Extract the [x, y] coordinate from the center of the cell holding the provided text.  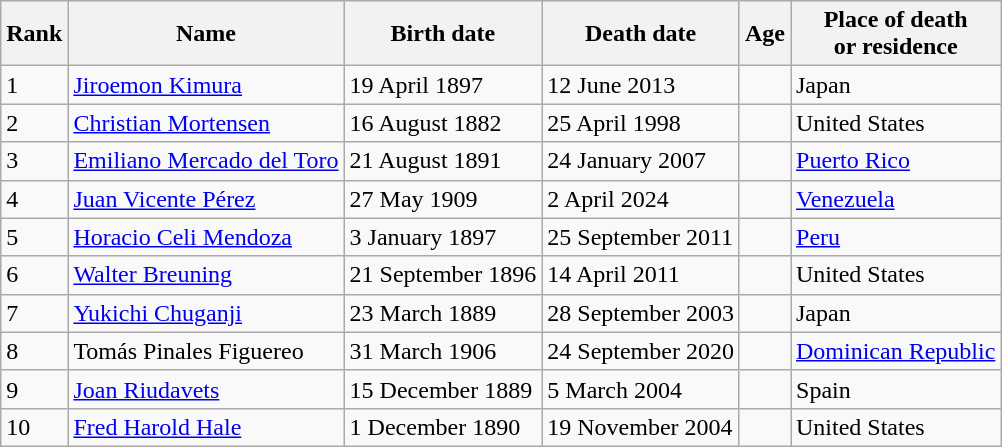
Dominican Republic [895, 351]
24 September 2020 [641, 351]
Rank [34, 34]
Puerto Rico [895, 161]
5 [34, 237]
27 May 1909 [443, 199]
Yukichi Chuganji [206, 313]
25 September 2011 [641, 237]
Juan Vicente Pérez [206, 199]
31 March 1906 [443, 351]
19 April 1897 [443, 85]
19 November 2004 [641, 427]
Birth date [443, 34]
Emiliano Mercado del Toro [206, 161]
Tomás Pinales Figuereo [206, 351]
9 [34, 389]
21 September 1896 [443, 275]
16 August 1882 [443, 123]
25 April 1998 [641, 123]
2 [34, 123]
21 August 1891 [443, 161]
7 [34, 313]
Peru [895, 237]
Christian Mortensen [206, 123]
Spain [895, 389]
Fred Harold Hale [206, 427]
24 January 2007 [641, 161]
6 [34, 275]
2 April 2024 [641, 199]
10 [34, 427]
28 September 2003 [641, 313]
3 [34, 161]
1 December 1890 [443, 427]
15 December 1889 [443, 389]
Jiroemon Kimura [206, 85]
23 March 1889 [443, 313]
Name [206, 34]
5 March 2004 [641, 389]
Horacio Celi Mendoza [206, 237]
8 [34, 351]
Place of death or residence [895, 34]
Joan Riudavets [206, 389]
4 [34, 199]
1 [34, 85]
Walter Breuning [206, 275]
Venezuela [895, 199]
3 January 1897 [443, 237]
12 June 2013 [641, 85]
Age [764, 34]
14 April 2011 [641, 275]
Death date [641, 34]
